Return [X, Y] of the center of cell containing provided text 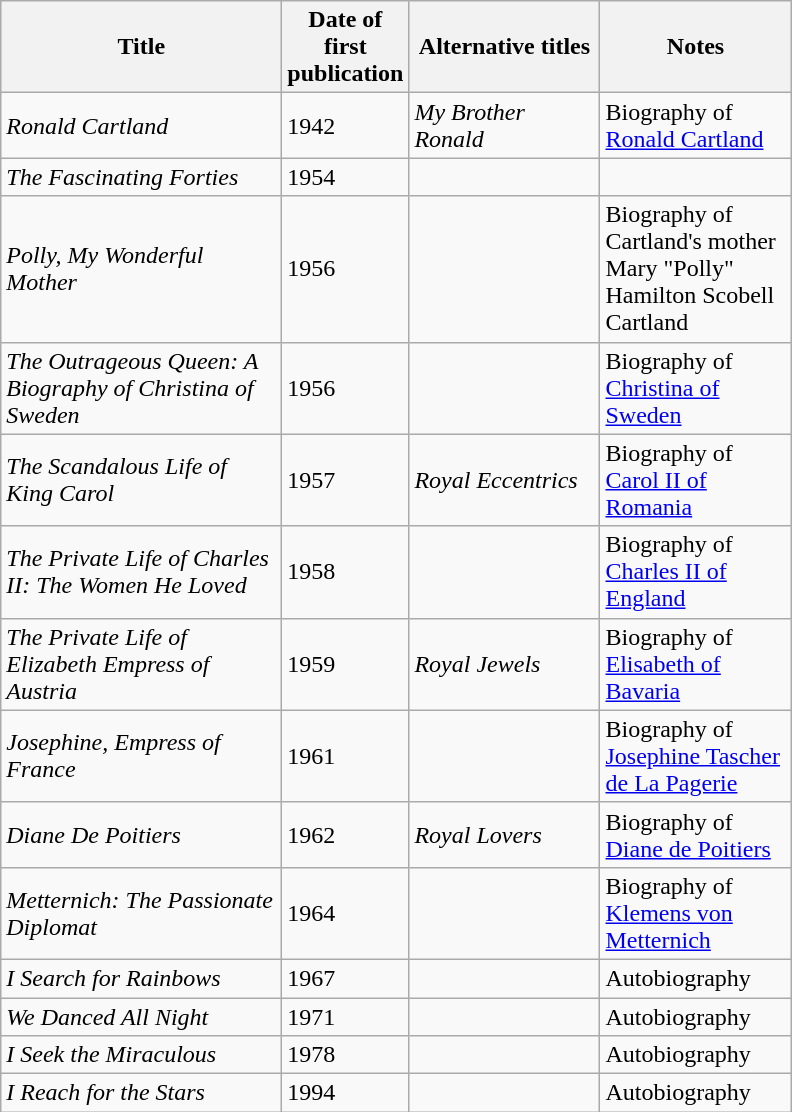
Biography of Klemens von Metternich [696, 913]
Polly, My Wonderful Mother [142, 269]
The Scandalous Life of King Carol [142, 480]
1962 [346, 834]
Biography of Ronald Cartland [696, 126]
1978 [346, 1055]
Biography of Diane de Poitiers [696, 834]
Biography of Josephine Tascher de La Pagerie [696, 756]
Alternative titles [504, 47]
The Fascinating Forties [142, 177]
1994 [346, 1093]
Diane De Poitiers [142, 834]
1967 [346, 978]
We Danced All Night [142, 1017]
The Private Life of Elizabeth Empress of Austria [142, 664]
Biography of Charles II of England [696, 572]
1964 [346, 913]
Royal Jewels [504, 664]
My Brother Ronald [504, 126]
Biography of Carol II of Romania [696, 480]
Biography of Christina of Sweden [696, 388]
Notes [696, 47]
1942 [346, 126]
The Outrageous Queen: A Biography of Christina of Sweden [142, 388]
I Search for Rainbows [142, 978]
Royal Eccentrics [504, 480]
Biography of Cartland's mother Mary "Polly" Hamilton Scobell Cartland [696, 269]
1961 [346, 756]
Title [142, 47]
1971 [346, 1017]
I Seek the Miraculous [142, 1055]
1959 [346, 664]
I Reach for the Stars [142, 1093]
Royal Lovers [504, 834]
Biography of Elisabeth of Bavaria [696, 664]
Josephine, Empress of France [142, 756]
1958 [346, 572]
Date of firstpublication [346, 47]
1957 [346, 480]
The Private Life of Charles II: The Women He Loved [142, 572]
1954 [346, 177]
Metternich: The Passionate Diplomat [142, 913]
Ronald Cartland [142, 126]
